Capture the cell that displays the provided text and extract its (X, Y) central coordinate. 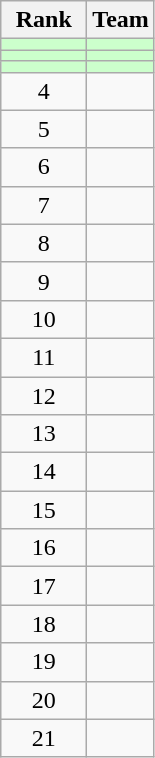
17 (44, 586)
15 (44, 510)
20 (44, 700)
6 (44, 167)
10 (44, 319)
8 (44, 243)
14 (44, 472)
18 (44, 624)
9 (44, 281)
21 (44, 738)
12 (44, 395)
16 (44, 548)
5 (44, 129)
7 (44, 205)
4 (44, 91)
19 (44, 662)
Rank (44, 20)
13 (44, 434)
11 (44, 357)
Team (121, 20)
